For the text-containing cell, return its midpoint in (x, y) coordinate format. 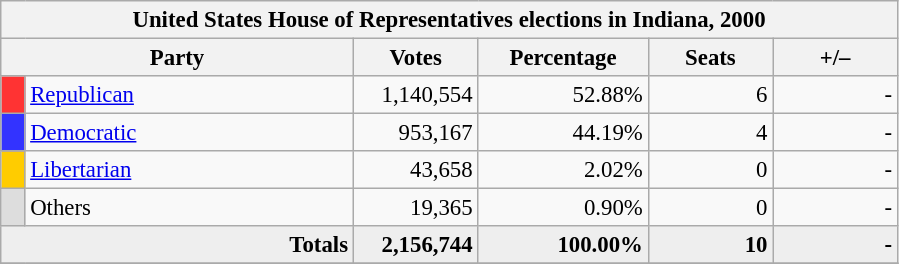
Others (189, 208)
6 (710, 95)
100.00% (563, 245)
Seats (710, 58)
2.02% (563, 170)
1,140,554 (416, 95)
United States House of Representatives elections in Indiana, 2000 (450, 20)
43,658 (416, 170)
52.88% (563, 95)
44.19% (563, 133)
Libertarian (189, 170)
Democratic (189, 133)
+/– (836, 58)
Votes (416, 58)
953,167 (416, 133)
Republican (189, 95)
Totals (178, 245)
0.90% (563, 208)
2,156,744 (416, 245)
10 (710, 245)
19,365 (416, 208)
4 (710, 133)
Party (178, 58)
Percentage (563, 58)
